Return (X, Y) of the center of cell containing provided text 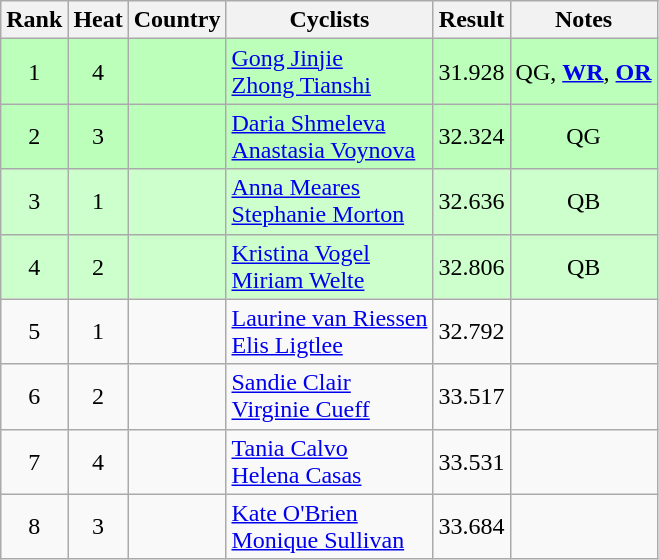
Rank (34, 20)
32.806 (472, 266)
32.324 (472, 136)
Daria ShmelevaAnastasia Voynova (330, 136)
32.792 (472, 332)
Notes (584, 20)
Sandie ClairVirginie Cueff (330, 396)
Anna MearesStephanie Morton (330, 202)
33.517 (472, 396)
32.636 (472, 202)
33.531 (472, 462)
Cyclists (330, 20)
Result (472, 20)
Laurine van RiessenElis Ligtlee (330, 332)
Heat (98, 20)
6 (34, 396)
8 (34, 526)
Country (177, 20)
QG, WR, OR (584, 72)
7 (34, 462)
31.928 (472, 72)
Gong JinjieZhong Tianshi (330, 72)
5 (34, 332)
33.684 (472, 526)
Tania CalvoHelena Casas (330, 462)
Kate O'BrienMonique Sullivan (330, 526)
QG (584, 136)
Kristina VogelMiriam Welte (330, 266)
